For the text-containing cell, return its midpoint in (X, Y) coordinate format. 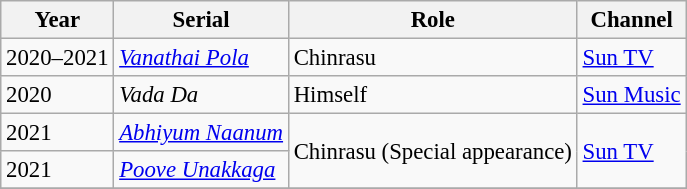
Serial (201, 20)
2020–2021 (58, 58)
Himself (432, 95)
Role (432, 20)
Year (58, 20)
Channel (632, 20)
Vada Da (201, 95)
Poove Unakkaga (201, 170)
Chinrasu (Special appearance) (432, 152)
Chinrasu (432, 58)
Abhiyum Naanum (201, 133)
Sun Music (632, 95)
Vanathai Pola (201, 58)
2020 (58, 95)
